Determine the [X, Y] coordinate at the center of the cell enclosing the given text.  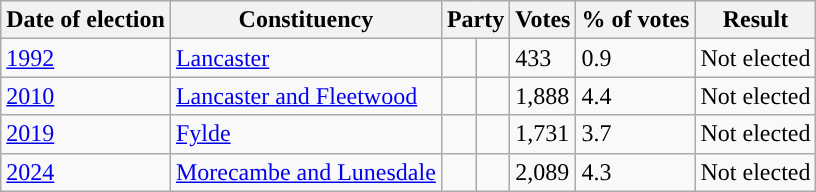
Votes [543, 20]
Lancaster [306, 58]
2010 [86, 96]
1,731 [543, 134]
0.9 [636, 58]
Morecambe and Lunesdale [306, 172]
% of votes [636, 20]
3.7 [636, 134]
433 [543, 58]
Party [475, 20]
Result [756, 20]
2024 [86, 172]
1992 [86, 58]
Lancaster and Fleetwood [306, 96]
Fylde [306, 134]
Date of election [86, 20]
Constituency [306, 20]
1,888 [543, 96]
4.4 [636, 96]
2019 [86, 134]
2,089 [543, 172]
4.3 [636, 172]
